Return the [X, Y] coordinate for the center point of the cell that contains the specified text.  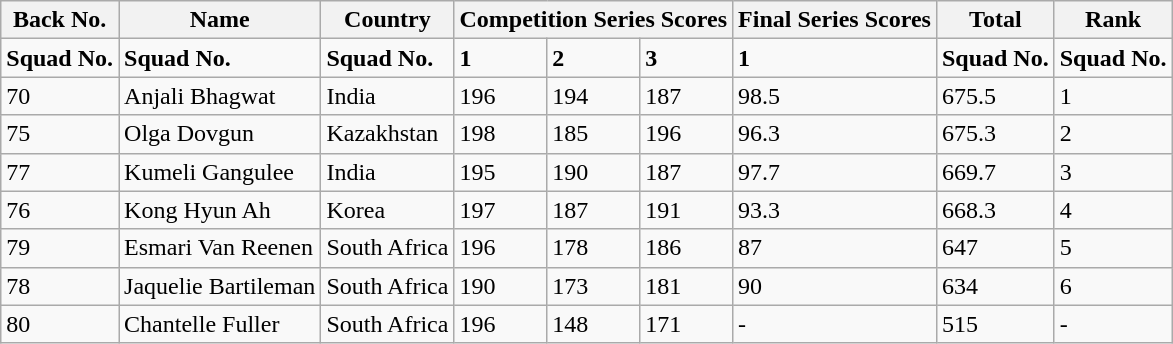
93.3 [835, 210]
675.5 [995, 96]
634 [995, 286]
Competition Series Scores [594, 20]
98.5 [835, 96]
Rank [1113, 20]
77 [60, 172]
194 [594, 96]
79 [60, 248]
198 [500, 134]
181 [686, 286]
173 [594, 286]
669.7 [995, 172]
76 [60, 210]
Esmari Van Reenen [220, 248]
Olga Dovgun [220, 134]
5 [1113, 248]
Name [220, 20]
148 [594, 324]
97.7 [835, 172]
Total [995, 20]
197 [500, 210]
Kazakhstan [388, 134]
4 [1113, 210]
Jaquelie Bartileman [220, 286]
90 [835, 286]
195 [500, 172]
Final Series Scores [835, 20]
191 [686, 210]
87 [835, 248]
185 [594, 134]
78 [60, 286]
96.3 [835, 134]
178 [594, 248]
6 [1113, 286]
Kumeli Gangulee [220, 172]
Country [388, 20]
70 [60, 96]
Korea [388, 210]
186 [686, 248]
80 [60, 324]
675.3 [995, 134]
647 [995, 248]
171 [686, 324]
75 [60, 134]
515 [995, 324]
Back No. [60, 20]
Anjali Bhagwat [220, 96]
Kong Hyun Ah [220, 210]
668.3 [995, 210]
Chantelle Fuller [220, 324]
